Locate the cell with the specified text and output its (x, y) center coordinate. 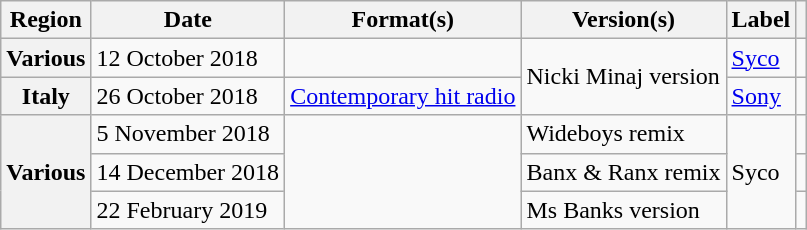
Version(s) (624, 20)
Date (188, 20)
Banx & Ranx remix (624, 172)
Label (761, 20)
Region (46, 20)
26 October 2018 (188, 96)
Format(s) (403, 20)
22 February 2019 (188, 210)
Sony (761, 96)
Wideboys remix (624, 134)
14 December 2018 (188, 172)
Italy (46, 96)
12 October 2018 (188, 58)
Contemporary hit radio (403, 96)
Ms Banks version (624, 210)
Nicki Minaj version (624, 77)
5 November 2018 (188, 134)
